Output the [x, y] coordinate of the center of the cell containing the given text.  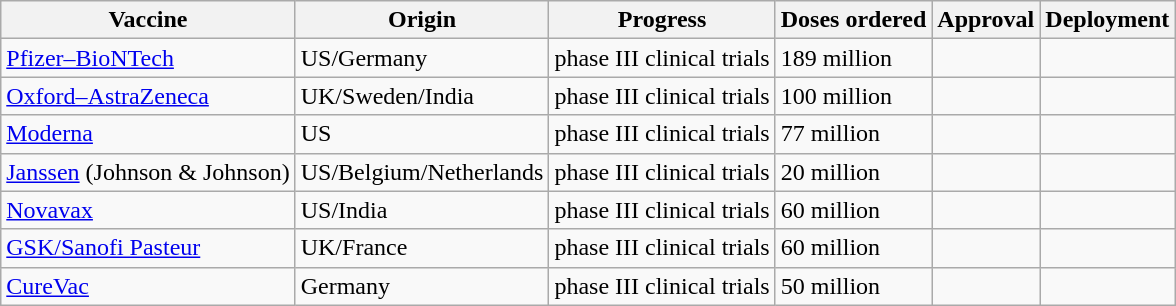
GSK/Sanofi Pasteur [148, 248]
Doses ordered [854, 20]
Novavax [148, 210]
Vaccine [148, 20]
Moderna [148, 134]
Approval [986, 20]
US/Germany [422, 58]
Pfizer–BioNTech [148, 58]
UK/France [422, 248]
Deployment [1108, 20]
77 million [854, 134]
US/India [422, 210]
Janssen (Johnson & Johnson) [148, 172]
189 million [854, 58]
US/Belgium/Netherlands [422, 172]
US [422, 134]
UK/Sweden/India [422, 96]
Oxford–AstraZeneca [148, 96]
CureVac [148, 286]
100 million [854, 96]
Germany [422, 286]
Origin [422, 20]
20 million [854, 172]
50 million [854, 286]
Progress [662, 20]
